Determine the [X, Y] coordinate at the center of the cell enclosing the given text.  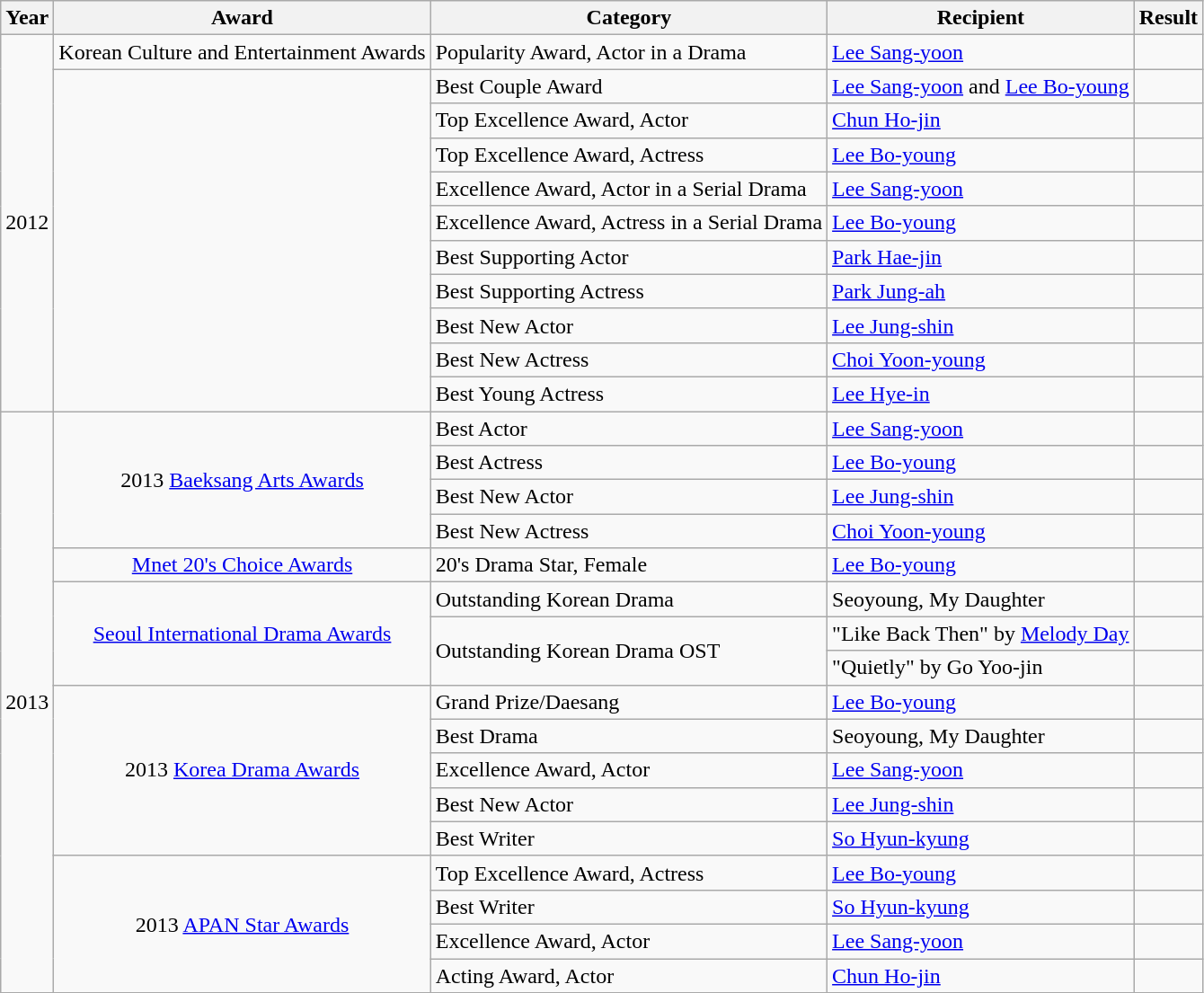
Year [27, 18]
Park Jung-ah [981, 291]
Mnet 20's Choice Awards [243, 565]
Park Hae-jin [981, 257]
Outstanding Korean Drama [629, 599]
Category [629, 18]
Best Young Actress [629, 394]
2013 Korea Drama Awards [243, 770]
Outstanding Korean Drama OST [629, 651]
"Quietly" by Go Yoo-jin [981, 668]
Best Actor [629, 429]
Excellence Award, Actor in a Serial Drama [629, 189]
2013 APAN Star Awards [243, 924]
Acting Award, Actor [629, 975]
Best Couple Award [629, 86]
Korean Culture and Entertainment Awards [243, 52]
Best Actress [629, 463]
Lee Sang-yoon and Lee Bo-young [981, 86]
Seoul International Drama Awards [243, 634]
2013 [27, 703]
Best Drama [629, 736]
Grand Prize/Daesang [629, 702]
2013 Baeksang Arts Awards [243, 480]
20's Drama Star, Female [629, 565]
Excellence Award, Actress in a Serial Drama [629, 223]
Award [243, 18]
Recipient [981, 18]
Popularity Award, Actor in a Drama [629, 52]
Lee Hye-in [981, 394]
Top Excellence Award, Actor [629, 120]
Result [1168, 18]
Best Supporting Actress [629, 291]
Best Supporting Actor [629, 257]
2012 [27, 223]
"Like Back Then" by Melody Day [981, 634]
